Pinpoint the cell where the given text exists, returning its (X, Y) midpoint coordinate. 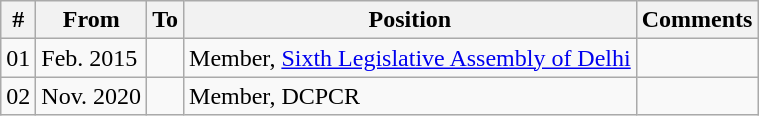
Position (410, 20)
From (92, 20)
Feb. 2015 (92, 58)
Comments (697, 20)
To (166, 20)
Member, Sixth Legislative Assembly of Delhi (410, 58)
Member, DCPCR (410, 96)
# (18, 20)
Nov. 2020 (92, 96)
01 (18, 58)
02 (18, 96)
